For the text-containing cell, return its midpoint in [x, y] coordinate format. 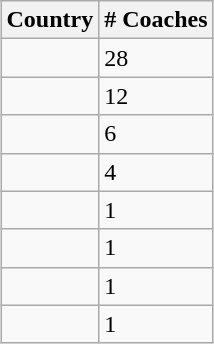
12 [156, 96]
4 [156, 172]
28 [156, 58]
Country [50, 20]
6 [156, 134]
# Coaches [156, 20]
